Provide the (x, y) coordinate of the cell's center where the given text is located.  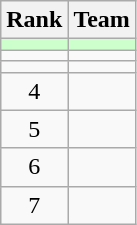
Team (102, 20)
6 (34, 167)
5 (34, 129)
Rank (34, 20)
7 (34, 205)
4 (34, 91)
